Output the [x, y] coordinate of the center of the cell containing the given text.  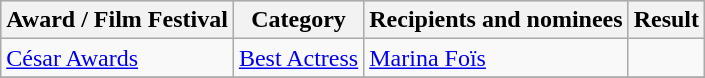
César Awards [118, 58]
Result [666, 20]
Marina Foïs [496, 58]
Award / Film Festival [118, 20]
Category [298, 20]
Best Actress [298, 58]
Recipients and nominees [496, 20]
